Detect which cell encompasses the target text, then output its [x, y] center coordinate. 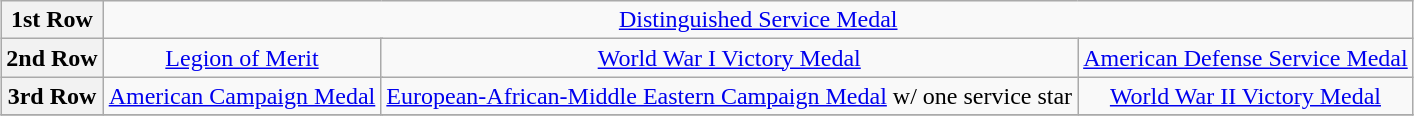
European-African-Middle Eastern Campaign Medal w/ one service star [730, 96]
American Campaign Medal [242, 96]
Distinguished Service Medal [758, 20]
Legion of Merit [242, 58]
World War I Victory Medal [730, 58]
American Defense Service Medal [1246, 58]
1st Row [52, 20]
World War II Victory Medal [1246, 96]
2nd Row [52, 58]
3rd Row [52, 96]
